Output the [x, y] coordinate of the center of the cell containing the given text.  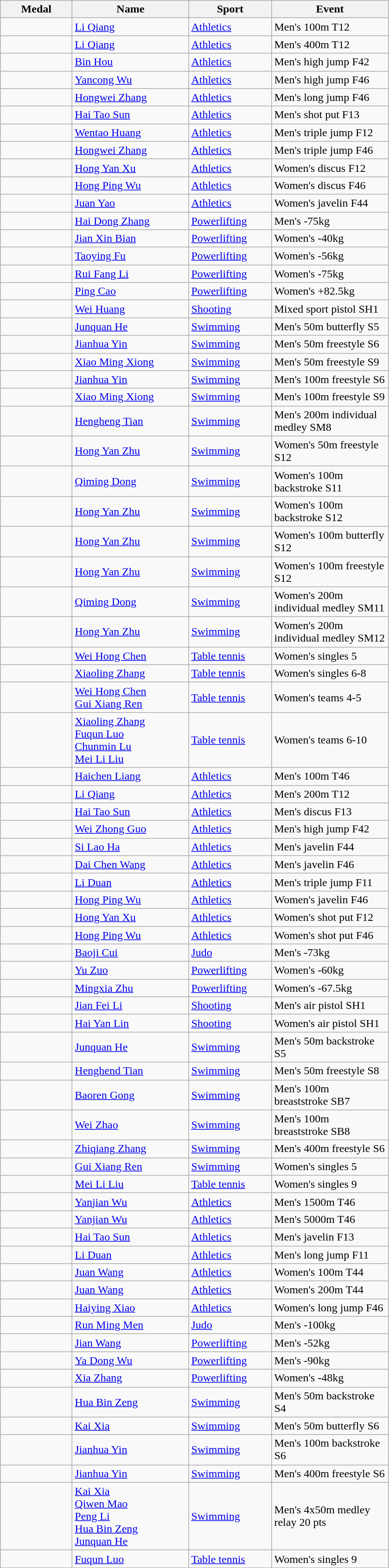
Men's 200m individual medley SM8 [330, 421]
Run Ming Men [131, 1325]
Men's 100m T12 [330, 27]
Women's 200m individual medley SM12 [330, 632]
Yu Zuo [131, 970]
Women's 100m freestyle S12 [330, 572]
Wei Zhao [131, 1125]
Men's 400m T12 [330, 44]
Mixed sport pistol SH1 [330, 309]
Women's -67.5kg [330, 988]
Women's -56kg [330, 256]
Men's 100m T46 [330, 776]
Men's high jump F46 [330, 80]
Women's javelin F46 [330, 900]
Women's javelin F44 [330, 203]
Ya Dong Wu [131, 1360]
Men's -100kg [330, 1325]
Women's singles 6-8 [330, 674]
Men's -75kg [330, 221]
Men's 100m breaststroke SB7 [330, 1095]
Men's -73kg [330, 953]
Women's discus F46 [330, 185]
Juan Yao [131, 203]
Men's 100m backstroke S6 [330, 1450]
Xia Zhang [131, 1378]
Women's 100m butterfly S12 [330, 541]
Wei Hong Chen Gui Xiang Ren [131, 698]
Baoren Gong [131, 1095]
Men's 50m backstroke S5 [330, 1047]
Men's 4x50m medley relay 20 pts [330, 1516]
Women's -48kg [330, 1378]
Women's 200m individual medley SM11 [330, 602]
Women's air pistol SH1 [330, 1023]
Women's -75kg [330, 274]
Women's 200m T44 [330, 1290]
Hai Yan Lin [131, 1023]
Men's 100m breaststroke SB8 [330, 1125]
Wei Hong Chen [131, 656]
Men's 100m freestyle S6 [330, 379]
Sport [230, 9]
Men's triple jump F46 [330, 150]
Men's javelin F46 [330, 864]
Men's 50m freestyle S6 [330, 344]
Women's 100m backstroke S11 [330, 481]
Men's 1500m T46 [330, 1202]
Women's shot put F12 [330, 917]
Women's +82.5kg [330, 291]
Rui Fang Li [131, 274]
Medal [36, 9]
Men's 50m freestyle S8 [330, 1071]
Women's 100m T44 [330, 1272]
Si Lao Ha [131, 847]
Ping Cao [131, 291]
Women's teams 6-10 [330, 740]
Name [131, 9]
Jian Xin Bian [131, 239]
Haichen Liang [131, 776]
Women's teams 4-5 [330, 698]
Wei Huang [131, 309]
Yancong Wu [131, 80]
Hua Bin Zeng [131, 1402]
Men's 50m butterfly S5 [330, 327]
Xiaoling Zhang Fuqun Luo Chunmin Lu Mei Li Liu [131, 740]
Event [330, 9]
Men's long jump F11 [330, 1255]
Women's 50m freestyle S12 [330, 451]
Men's triple jump F12 [330, 132]
Men's long jump F46 [330, 97]
Men's -52kg [330, 1343]
Haiying Xiao [131, 1308]
Kai Xia Qiwen Mao Peng Li Hua Bin Zeng Junquan He [131, 1516]
Men's 50m butterfly S6 [330, 1426]
Women's discus F12 [330, 168]
Dai Chen Wang [131, 864]
Taoying Fu [131, 256]
Men's javelin F44 [330, 847]
Men's 50m freestyle S9 [330, 362]
Jian Fei Li [131, 1006]
Wei Zhong Guo [131, 829]
Women's long jump F46 [330, 1308]
Fuqun Luo [131, 1559]
Men's shot put F13 [330, 115]
Gui Xiang Ren [131, 1166]
Men's -90kg [330, 1360]
Bin Hou [131, 62]
Mei Li Liu [131, 1184]
Women's 100m backstroke S12 [330, 511]
Women's -40kg [330, 239]
Men's air pistol SH1 [330, 1006]
Hengheng Tian [131, 421]
Wentao Huang [131, 132]
Jian Wang [131, 1343]
Women's shot put F46 [330, 935]
Hai Dong Zhang [131, 221]
Women's -60kg [330, 970]
Kai Xia [131, 1426]
Zhiqiang Zhang [131, 1149]
Xiaoling Zhang [131, 674]
Men's 200m T12 [330, 794]
Men's discus F13 [330, 812]
Men's javelin F13 [330, 1237]
Mingxia Zhu [131, 988]
Men's 100m freestyle S9 [330, 397]
Henghend Tian [131, 1071]
Men's 50m backstroke S4 [330, 1402]
Men's 5000m T46 [330, 1219]
Men's triple jump F11 [330, 882]
Baoji Cui [131, 953]
